Scan for the cell matching the given text and deliver its (X, Y) coordinate at center. 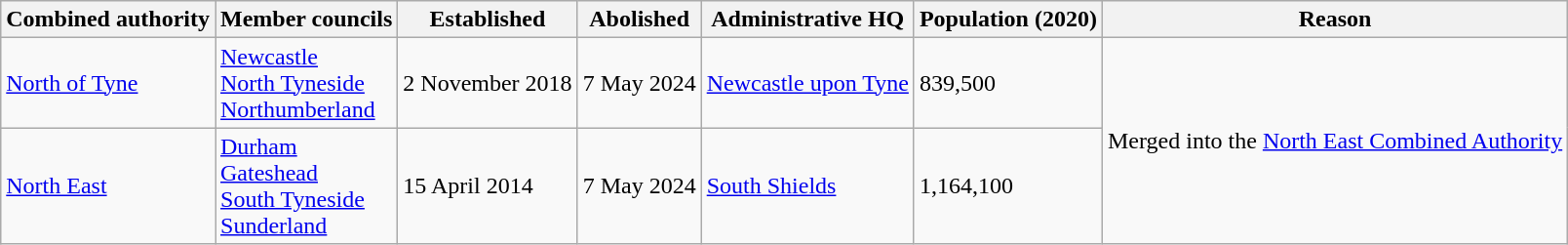
North East (108, 185)
Combined authority (108, 20)
Member councils (306, 20)
DurhamGatesheadSouth TynesideSunderland (306, 185)
NewcastleNorth TynesideNorthumberland (306, 83)
839,500 (1008, 83)
Merged into the North East Combined Authority (1334, 141)
Population (2020) (1008, 20)
1,164,100 (1008, 185)
North of Tyne (108, 83)
South Shields (807, 185)
Administrative HQ (807, 20)
Newcastle upon Tyne (807, 83)
15 April 2014 (488, 185)
Established (488, 20)
2 November 2018 (488, 83)
Reason (1334, 20)
Abolished (640, 20)
